Identify which cell holds the provided text, then report its [X, Y] central coordinate. 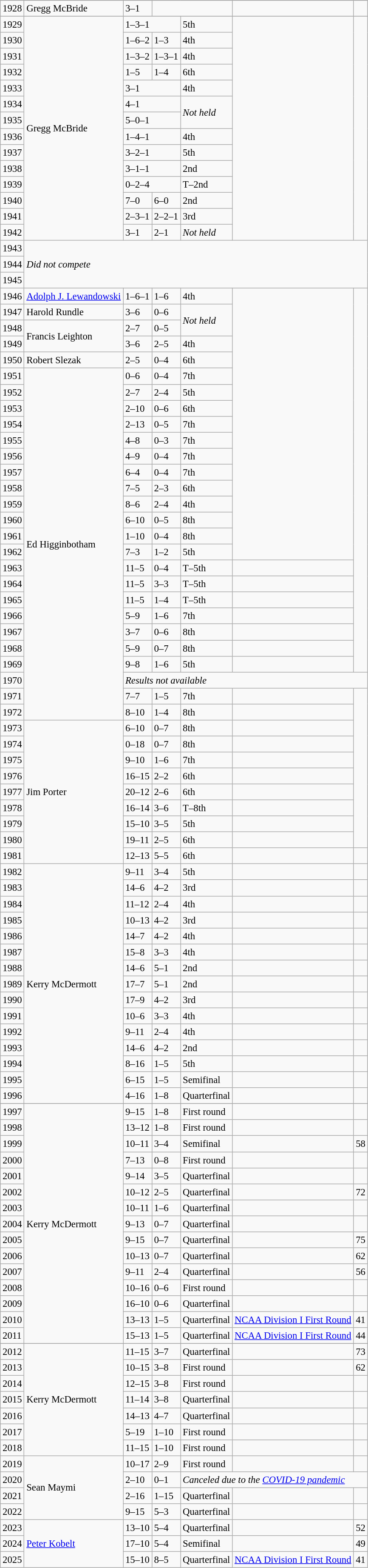
Ed Higginbotham [74, 545]
1–4–1 [152, 137]
6–15 [138, 1080]
1951 [12, 376]
1980 [12, 840]
1971 [12, 696]
4–1 [152, 104]
1950 [12, 360]
6–4 [138, 472]
1940 [12, 200]
1946 [12, 296]
4–8 [138, 440]
2003 [12, 1208]
10–16 [138, 1288]
7–7 [138, 696]
1988 [12, 968]
3–2–1 [152, 152]
1932 [12, 72]
1965 [12, 600]
7–0 [138, 200]
4–7 [166, 1416]
2024 [12, 1544]
1–2 [166, 552]
1984 [12, 904]
2–3–1 [138, 217]
2022 [12, 1512]
1956 [12, 456]
1998 [12, 1128]
2021 [12, 1496]
2002 [12, 1192]
13–13 [138, 1320]
2023 [12, 1528]
73 [360, 1352]
11–12 [138, 904]
0–2–4 [152, 184]
2011 [12, 1336]
Robert Slezak [74, 360]
3–1–1 [152, 168]
Sean Maymi [74, 1488]
2014 [12, 1384]
2–16 [138, 1496]
1943 [12, 248]
1960 [12, 520]
2–9 [166, 1464]
1970 [12, 680]
2–3 [166, 488]
1969 [12, 664]
1967 [12, 632]
Harold Rundle [74, 312]
8–16 [138, 1064]
58 [360, 1144]
2–1 [166, 232]
0–8 [166, 1160]
1938 [12, 168]
1945 [12, 280]
Did not compete [196, 265]
Adolph J. Lewandowski [74, 296]
2009 [12, 1304]
5–5 [166, 856]
T–8th [207, 808]
75 [360, 1240]
Peter Kobelt [74, 1543]
9–10 [138, 760]
1939 [12, 184]
1954 [12, 424]
5–0–1 [152, 120]
1986 [12, 936]
1996 [12, 1096]
1985 [12, 920]
9–8 [138, 664]
2–13 [138, 424]
9–13 [138, 1224]
16–10 [138, 1304]
1957 [12, 472]
2017 [12, 1432]
1952 [12, 392]
1–6–2 [138, 40]
52 [360, 1528]
1933 [12, 88]
1947 [12, 312]
1994 [12, 1064]
4–16 [138, 1096]
1931 [12, 57]
0–3 [166, 440]
1977 [12, 792]
1997 [12, 1112]
1948 [12, 328]
2008 [12, 1288]
2010 [12, 1320]
1–3–2 [138, 57]
49 [360, 1544]
2–6 [166, 792]
6–0 [166, 200]
0–1 [166, 1480]
10–12 [138, 1192]
Jim Porter [74, 792]
1941 [12, 217]
2019 [12, 1464]
1–15 [166, 1496]
10–6 [138, 1016]
7–5 [138, 488]
12–15 [138, 1384]
1966 [12, 616]
T–2nd [207, 184]
72 [360, 1192]
1–3 [166, 40]
1928 [12, 9]
1972 [12, 712]
1978 [12, 808]
1976 [12, 776]
13–12 [138, 1128]
2018 [12, 1448]
1964 [12, 584]
8–5 [166, 1560]
1930 [12, 40]
2015 [12, 1400]
14–7 [138, 936]
1961 [12, 536]
2005 [12, 1240]
1990 [12, 1000]
1949 [12, 344]
16–14 [138, 808]
0–18 [138, 744]
12–13 [138, 856]
9–14 [138, 1176]
1936 [12, 137]
1962 [12, 552]
1959 [12, 504]
44 [360, 1336]
1974 [12, 744]
1968 [12, 648]
2–2–1 [166, 217]
7–13 [138, 1160]
1942 [12, 232]
8–10 [138, 712]
2006 [12, 1256]
1937 [12, 152]
15–8 [138, 952]
17–9 [138, 1000]
2007 [12, 1272]
1934 [12, 104]
8–6 [138, 504]
1992 [12, 1032]
2016 [12, 1416]
2001 [12, 1176]
2020 [12, 1480]
10–15 [138, 1368]
2000 [12, 1160]
Canceled due to the COVID-19 pandemic [275, 1480]
Results not available [246, 680]
11–14 [138, 1400]
1983 [12, 888]
1991 [12, 1016]
2013 [12, 1368]
2–2 [166, 776]
1958 [12, 488]
4–9 [138, 456]
1999 [12, 1144]
1993 [12, 1048]
10–17 [138, 1464]
1929 [12, 25]
15–13 [138, 1336]
2012 [12, 1352]
Francis Leighton [74, 336]
20–12 [138, 792]
16–15 [138, 776]
56 [360, 1272]
7–3 [138, 552]
1973 [12, 728]
17–10 [138, 1544]
1935 [12, 120]
14–13 [138, 1416]
1963 [12, 568]
1944 [12, 264]
1982 [12, 872]
1981 [12, 856]
2004 [12, 1224]
1987 [12, 952]
1–6–1 [138, 296]
1975 [12, 760]
2025 [12, 1560]
1953 [12, 408]
17–7 [138, 984]
5–3 [166, 1512]
1995 [12, 1080]
1955 [12, 440]
1979 [12, 824]
13–10 [138, 1528]
19–11 [138, 840]
1989 [12, 984]
5–19 [138, 1432]
